Extract the [X, Y] coordinate from the center of the cell holding the provided text.  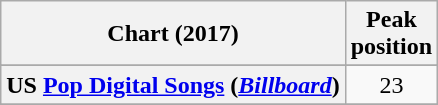
23 [391, 85]
Peak position [391, 34]
US Pop Digital Songs (Billboard) [173, 85]
Chart (2017) [173, 34]
